From the cell containing the given text, extract its center point as (X, Y) coordinate. 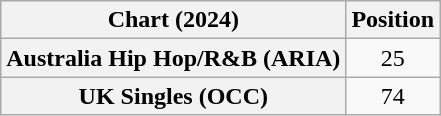
Position (393, 20)
UK Singles (OCC) (174, 96)
Australia Hip Hop/R&B (ARIA) (174, 58)
25 (393, 58)
74 (393, 96)
Chart (2024) (174, 20)
